Identify which cell holds the provided text, then report its (X, Y) central coordinate. 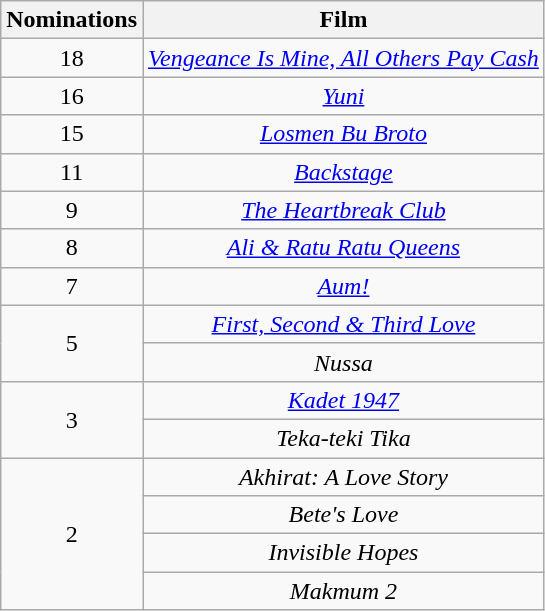
2 (72, 534)
Yuni (343, 96)
11 (72, 172)
Losmen Bu Broto (343, 134)
Aum! (343, 286)
Akhirat: A Love Story (343, 477)
8 (72, 248)
7 (72, 286)
First, Second & Third Love (343, 324)
18 (72, 58)
Makmum 2 (343, 591)
Vengeance Is Mine, All Others Pay Cash (343, 58)
Bete's Love (343, 515)
16 (72, 96)
Backstage (343, 172)
Ali & Ratu Ratu Queens (343, 248)
Teka-teki Tika (343, 438)
Film (343, 20)
The Heartbreak Club (343, 210)
Nominations (72, 20)
9 (72, 210)
15 (72, 134)
Kadet 1947 (343, 400)
5 (72, 343)
3 (72, 419)
Nussa (343, 362)
Invisible Hopes (343, 553)
